Capture the cell that displays the provided text and extract its (x, y) central coordinate. 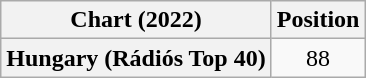
88 (318, 58)
Hungary (Rádiós Top 40) (136, 58)
Position (318, 20)
Chart (2022) (136, 20)
